Locate the cell with the specified text and output its (X, Y) center coordinate. 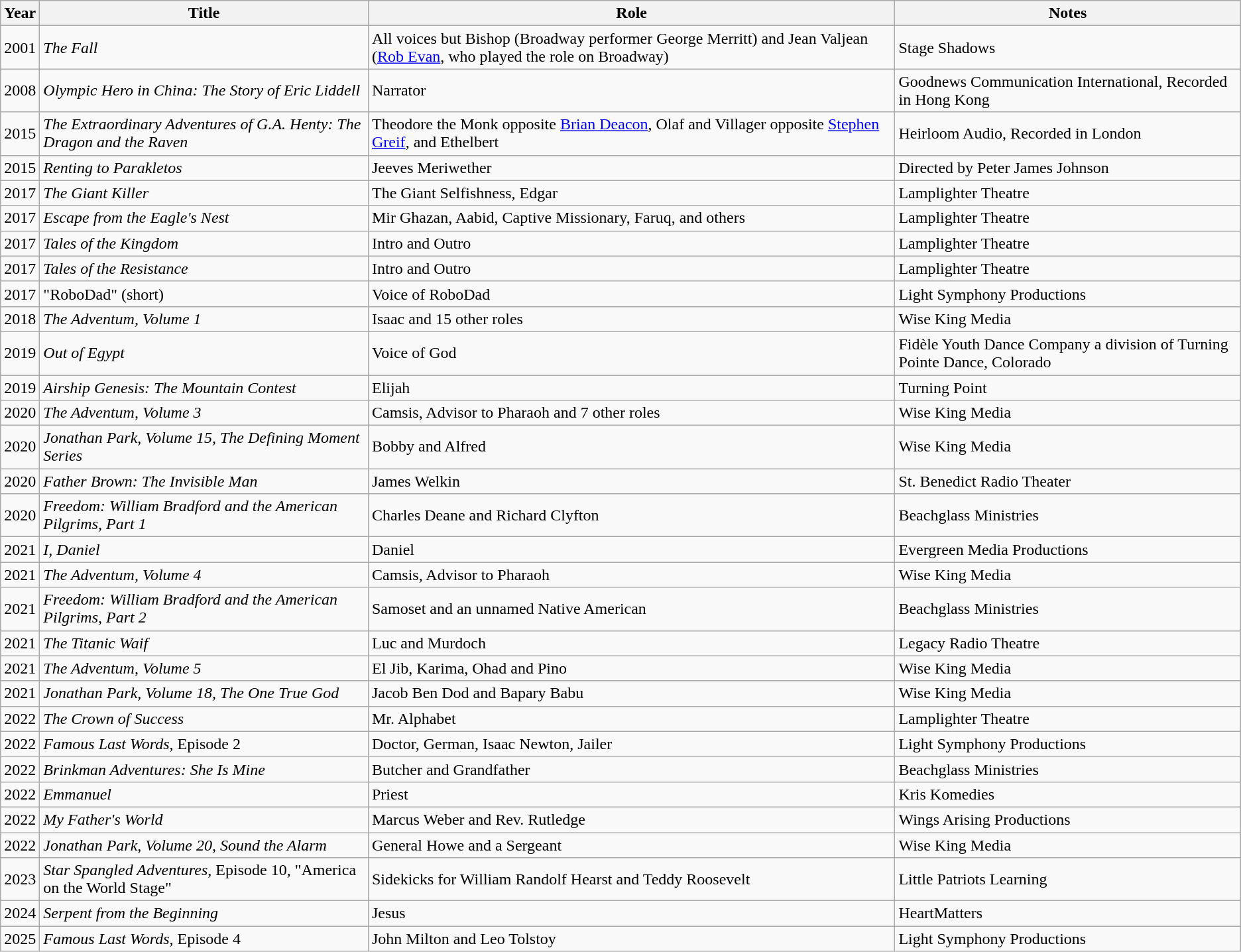
Title (204, 13)
Stage Shadows (1067, 48)
Star Spangled Adventures, Episode 10, "America on the World Stage" (204, 879)
Directed by Peter James Johnson (1067, 168)
Renting to Parakletos (204, 168)
Marcus Weber and Rev. Rutledge (631, 819)
2025 (20, 939)
Fidèle Youth Dance Company a division of Turning Pointe Dance, Colorado (1067, 353)
Turning Point (1067, 388)
Serpent from the Beginning (204, 914)
Voice of RoboDad (631, 294)
El Jib, Karima, Ohad and Pino (631, 668)
The Adventum, Volume 5 (204, 668)
Wings Arising Productions (1067, 819)
2001 (20, 48)
Jonathan Park, Volume 18, The One True God (204, 693)
Airship Genesis: The Mountain Contest (204, 388)
Year (20, 13)
Camsis, Advisor to Pharaoh (631, 575)
The Adventum, Volume 4 (204, 575)
Jesus (631, 914)
General Howe and a Sergeant (631, 845)
Butcher and Grandfather (631, 769)
The Extraordinary Adventures of G.A. Henty: The Dragon and the Raven (204, 134)
Father Brown: The Invisible Man (204, 481)
The Adventum, Volume 1 (204, 319)
Freedom: William Bradford and the American Pilgrims, Part 1 (204, 516)
Legacy Radio Theatre (1067, 643)
Role (631, 13)
Famous Last Words, Episode 4 (204, 939)
Daniel (631, 550)
Tales of the Resistance (204, 268)
Jeeves Meriwether (631, 168)
"RoboDad" (short) (204, 294)
The Titanic Waif (204, 643)
Samoset and an unnamed Native American (631, 609)
Priest (631, 794)
Notes (1067, 13)
James Welkin (631, 481)
Heirloom Audio, Recorded in London (1067, 134)
Brinkman Adventures: She Is Mine (204, 769)
Narrator (631, 90)
My Father's World (204, 819)
The Adventum, Volume 3 (204, 413)
Isaac and 15 other roles (631, 319)
Goodnews Communication International, Recorded in Hong Kong (1067, 90)
HeartMatters (1067, 914)
Voice of God (631, 353)
Jacob Ben Dod and Bapary Babu (631, 693)
I, Daniel (204, 550)
Olympic Hero in China: The Story of Eric Liddell (204, 90)
Jonathan Park, Volume 15, The Defining Moment Series (204, 447)
Theodore the Monk opposite Brian Deacon, Olaf and Villager opposite Stephen Greif, and Ethelbert (631, 134)
Out of Egypt (204, 353)
Luc and Murdoch (631, 643)
Evergreen Media Productions (1067, 550)
John Milton and Leo Tolstoy (631, 939)
Charles Deane and Richard Clyfton (631, 516)
2008 (20, 90)
Escape from the Eagle's Nest (204, 218)
Doctor, German, Isaac Newton, Jailer (631, 744)
All voices but Bishop (Broadway performer George Merritt) and Jean Valjean (Rob Evan, who played the role on Broadway) (631, 48)
Mir Ghazan, Aabid, Captive Missionary, Faruq, and others (631, 218)
The Giant Killer (204, 193)
Tales of the Kingdom (204, 243)
The Giant Selfishness, Edgar (631, 193)
Freedom: William Bradford and the American Pilgrims, Part 2 (204, 609)
Bobby and Alfred (631, 447)
Camsis, Advisor to Pharaoh and 7 other roles (631, 413)
2018 (20, 319)
The Fall (204, 48)
Sidekicks for William Randolf Hearst and Teddy Roosevelt (631, 879)
2024 (20, 914)
Emmanuel (204, 794)
Little Patriots Learning (1067, 879)
The Crown of Success (204, 719)
St. Benedict Radio Theater (1067, 481)
Elijah (631, 388)
2023 (20, 879)
Jonathan Park, Volume 20, Sound the Alarm (204, 845)
Famous Last Words, Episode 2 (204, 744)
Kris Komedies (1067, 794)
Mr. Alphabet (631, 719)
